Capture the cell that displays the provided text and extract its [X, Y] central coordinate. 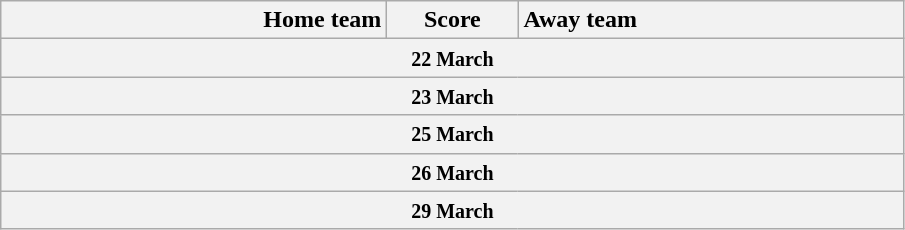
Score [452, 20]
26 March [452, 172]
25 March [452, 134]
Home team [194, 20]
23 March [452, 96]
29 March [452, 210]
Away team [711, 20]
22 March [452, 58]
